Detect which cell encompasses the target text, then output its [X, Y] center coordinate. 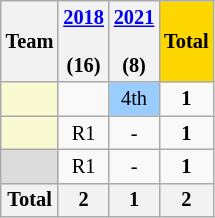
4th [134, 99]
2021(8) [134, 41]
Team [30, 41]
2018(16) [83, 41]
